For the text-containing cell, return its midpoint in (x, y) coordinate format. 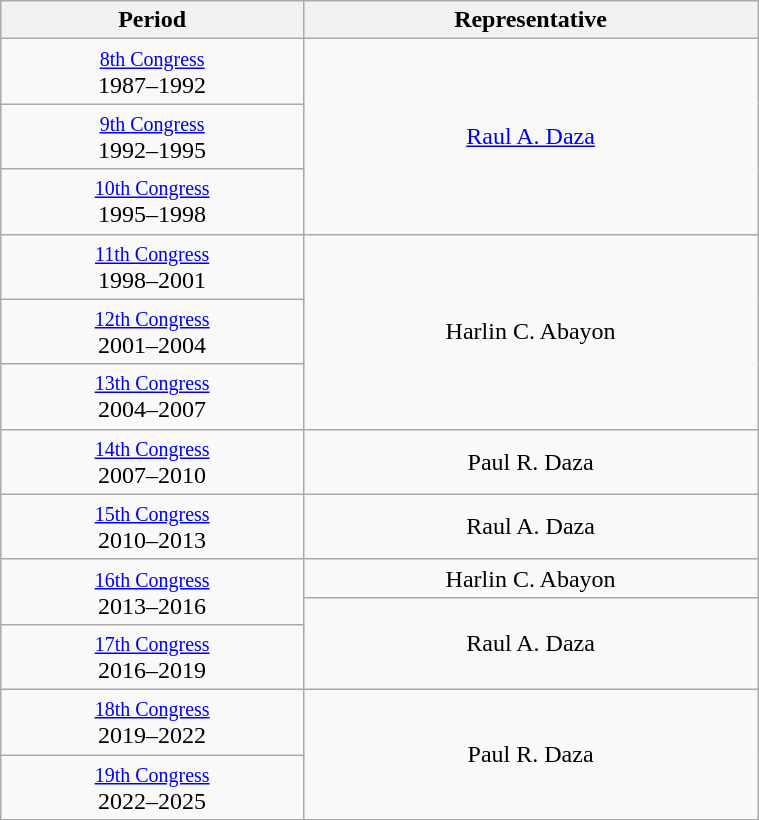
14th Congress2007–2010 (152, 462)
18th Congress2019–2022 (152, 722)
Period (152, 20)
15th Congress2010–2013 (152, 526)
17th Congress2016–2019 (152, 656)
8th Congress1987–1992 (152, 72)
12th Congress2001–2004 (152, 332)
16th Congress2013–2016 (152, 592)
11th Congress1998–2001 (152, 266)
13th Congress2004–2007 (152, 396)
10th Congress1995–1998 (152, 202)
19th Congress2022–2025 (152, 786)
Representative (530, 20)
9th Congress1992–1995 (152, 136)
